Detect which cell encompasses the target text, then output its (X, Y) center coordinate. 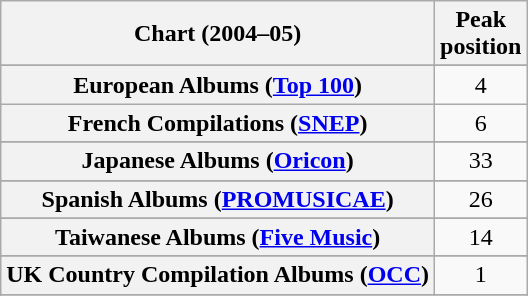
UK Country Compilation Albums (OCC) (218, 275)
Spanish Albums (PROMUSICAE) (218, 199)
European Albums (Top 100) (218, 85)
26 (481, 199)
1 (481, 275)
Japanese Albums (Oricon) (218, 161)
Peak position (481, 34)
14 (481, 237)
4 (481, 85)
33 (481, 161)
French Compilations (SNEP) (218, 123)
Chart (2004–05) (218, 34)
Taiwanese Albums (Five Music) (218, 237)
6 (481, 123)
